For the text-containing cell, return its midpoint in (x, y) coordinate format. 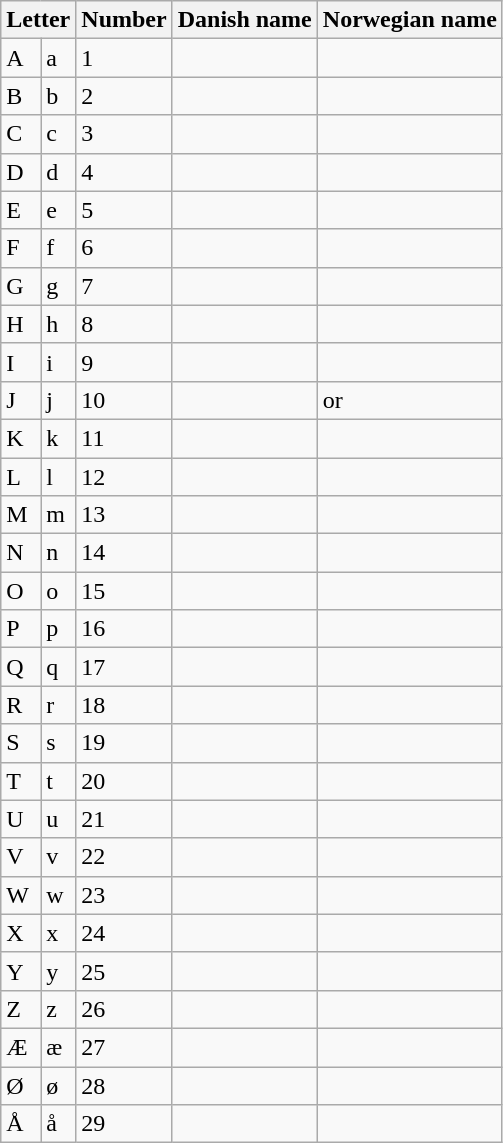
Ø (21, 1085)
æ (58, 1047)
x (58, 933)
23 (124, 895)
ø (58, 1085)
F (21, 248)
Æ (21, 1047)
l (58, 477)
4 (124, 172)
19 (124, 743)
Z (21, 1009)
26 (124, 1009)
U (21, 819)
E (21, 210)
u (58, 819)
28 (124, 1085)
m (58, 515)
J (21, 400)
O (21, 591)
V (21, 857)
L (21, 477)
v (58, 857)
S (21, 743)
1 (124, 58)
20 (124, 781)
s (58, 743)
h (58, 324)
P (21, 629)
21 (124, 819)
T (21, 781)
14 (124, 553)
w (58, 895)
t (58, 781)
y (58, 971)
X (21, 933)
H (21, 324)
p (58, 629)
n (58, 553)
i (58, 362)
12 (124, 477)
o (58, 591)
or (410, 400)
c (58, 134)
g (58, 286)
I (21, 362)
27 (124, 1047)
5 (124, 210)
B (21, 96)
d (58, 172)
K (21, 438)
Q (21, 667)
24 (124, 933)
C (21, 134)
R (21, 705)
10 (124, 400)
q (58, 667)
6 (124, 248)
15 (124, 591)
a (58, 58)
8 (124, 324)
Y (21, 971)
29 (124, 1124)
17 (124, 667)
W (21, 895)
G (21, 286)
16 (124, 629)
Å (21, 1124)
k (58, 438)
N (21, 553)
f (58, 248)
11 (124, 438)
25 (124, 971)
b (58, 96)
Letter (38, 20)
M (21, 515)
3 (124, 134)
22 (124, 857)
7 (124, 286)
e (58, 210)
A (21, 58)
2 (124, 96)
j (58, 400)
r (58, 705)
å (58, 1124)
Danish name (244, 20)
18 (124, 705)
Number (124, 20)
D (21, 172)
13 (124, 515)
9 (124, 362)
Norwegian name (410, 20)
z (58, 1009)
